For the text-containing cell, return its midpoint in [x, y] coordinate format. 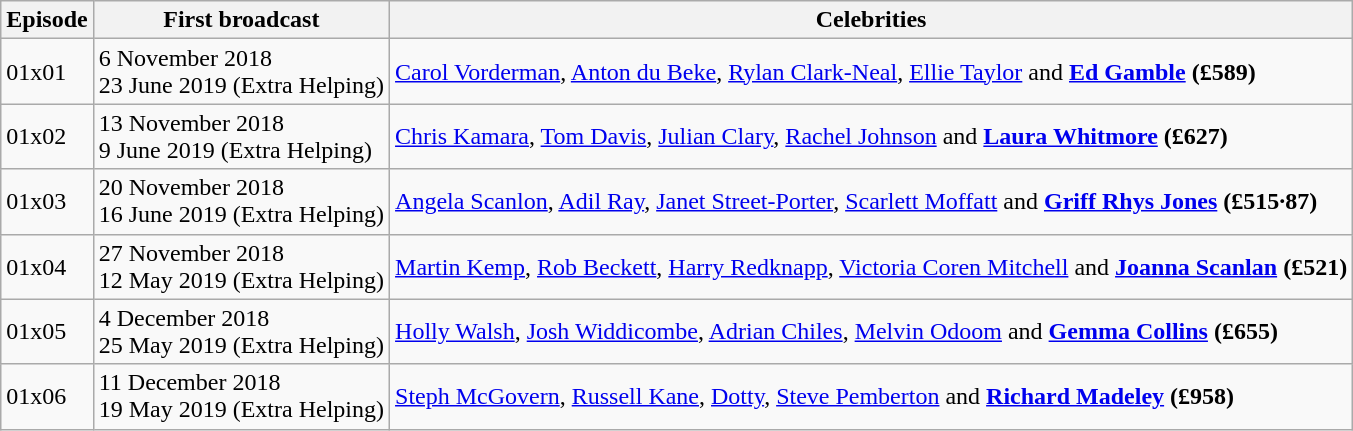
Holly Walsh, Josh Widdicombe, Adrian Chiles, Melvin Odoom and Gemma Collins (£655) [872, 332]
Episode [47, 20]
01x05 [47, 332]
First broadcast [241, 20]
Chris Kamara, Tom Davis, Julian Clary, Rachel Johnson and Laura Whitmore (£627) [872, 136]
Celebrities [872, 20]
11 December 201819 May 2019 (Extra Helping) [241, 396]
01x04 [47, 266]
6 November 201823 June 2019 (Extra Helping) [241, 72]
20 November 201816 June 2019 (Extra Helping) [241, 202]
Steph McGovern, Russell Kane, Dotty, Steve Pemberton and Richard Madeley (£958) [872, 396]
01x01 [47, 72]
Martin Kemp, Rob Beckett, Harry Redknapp, Victoria Coren Mitchell and Joanna Scanlan (£521) [872, 266]
27 November 201812 May 2019 (Extra Helping) [241, 266]
4 December 201825 May 2019 (Extra Helping) [241, 332]
Carol Vorderman, Anton du Beke, Rylan Clark-Neal, Ellie Taylor and Ed Gamble (£589) [872, 72]
01x06 [47, 396]
01x02 [47, 136]
Angela Scanlon, Adil Ray, Janet Street-Porter, Scarlett Moffatt and Griff Rhys Jones (£515·87) [872, 202]
13 November 20189 June 2019 (Extra Helping) [241, 136]
01x03 [47, 202]
